Capture the cell that displays the provided text and extract its (x, y) central coordinate. 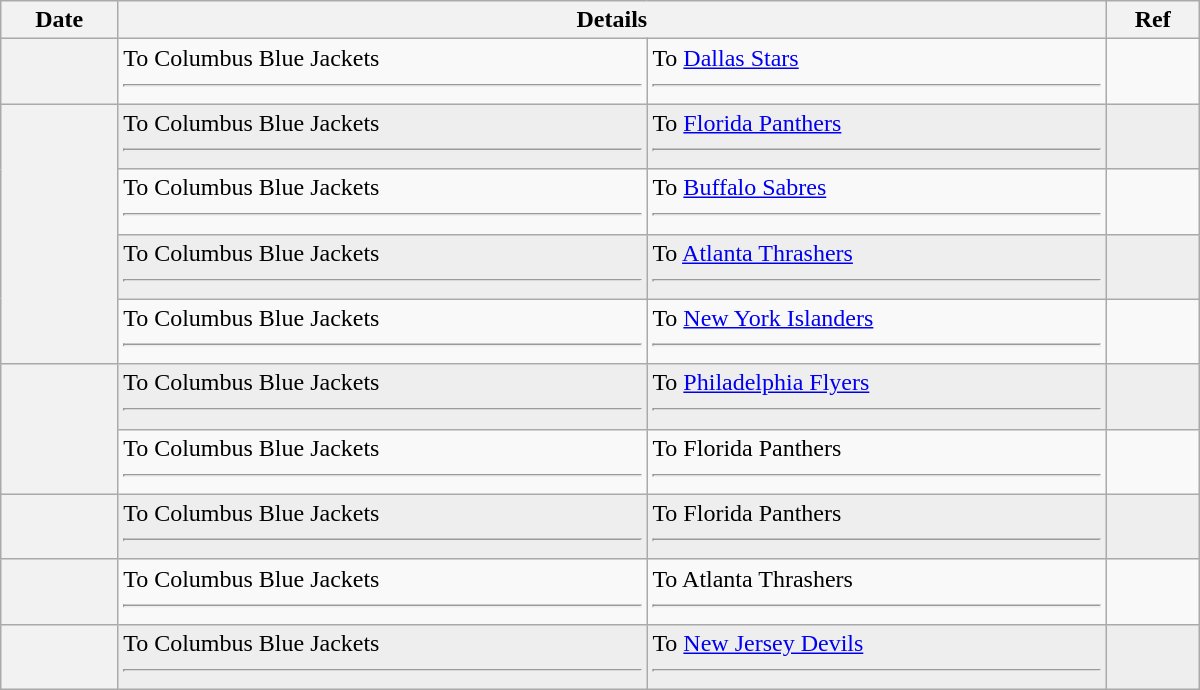
To Dallas Stars (876, 72)
Date (60, 20)
To New Jersey Devils (876, 656)
Ref (1152, 20)
To Philadelphia Flyers (876, 396)
To Buffalo Sabres (876, 202)
To New York Islanders (876, 332)
Details (612, 20)
